Detect which cell encompasses the target text, then output its [X, Y] center coordinate. 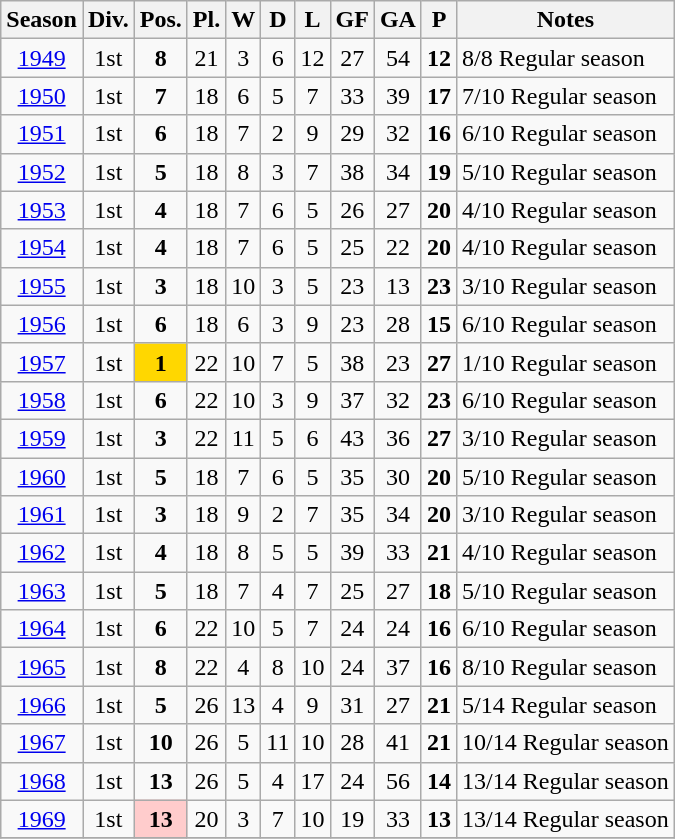
1952 [42, 172]
1957 [42, 362]
P [438, 20]
31 [352, 705]
Pos. [160, 20]
1962 [42, 553]
D [278, 20]
1963 [42, 591]
GA [398, 20]
1961 [42, 515]
Season [42, 20]
15 [438, 324]
L [312, 20]
1955 [42, 286]
GF [352, 20]
1965 [42, 667]
54 [398, 58]
36 [398, 438]
1964 [42, 629]
29 [352, 134]
43 [352, 438]
1956 [42, 324]
7/10 Regular season [566, 96]
8/8 Regular season [566, 58]
1966 [42, 705]
10/14 Regular season [566, 743]
14 [438, 781]
1950 [42, 96]
1967 [42, 743]
1960 [42, 477]
1959 [42, 438]
W [244, 20]
1954 [42, 248]
1 [160, 362]
Notes [566, 20]
Div. [108, 20]
41 [398, 743]
1/10 Regular season [566, 362]
1958 [42, 400]
1951 [42, 134]
8/10 Regular season [566, 667]
1949 [42, 58]
1953 [42, 210]
30 [398, 477]
1969 [42, 819]
Pl. [206, 20]
56 [398, 781]
1968 [42, 781]
5/14 Regular season [566, 705]
